Locate the cell with the specified text and output its [x, y] center coordinate. 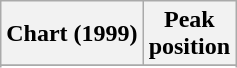
Peakposition [189, 34]
Chart (1999) [72, 34]
